Identify which cell holds the provided text, then report its [X, Y] central coordinate. 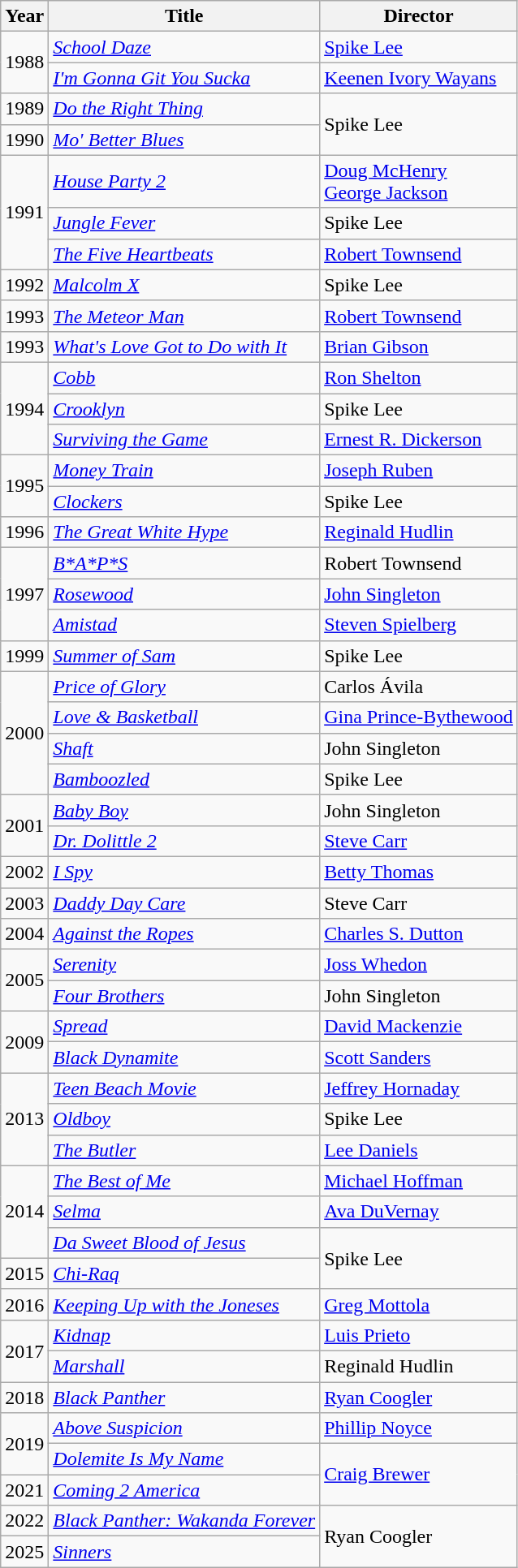
2003 [24, 903]
2016 [24, 1304]
2021 [24, 1490]
Title [184, 16]
Brian Gibson [419, 347]
Doug McHenryGeorge Jackson [419, 182]
Steven Spielberg [419, 625]
What's Love Got to Do with It [184, 347]
The Great White Hype [184, 532]
Joss Whedon [419, 965]
2015 [24, 1273]
1995 [24, 486]
Charles S. Dutton [419, 934]
Love & Basketball [184, 717]
2013 [24, 1119]
Teen Beach Movie [184, 1088]
1994 [24, 408]
Crooklyn [184, 408]
Director [419, 16]
2002 [24, 872]
Bamboozled [184, 779]
Jungle Fever [184, 223]
Dr. Dolittle 2 [184, 841]
Marshall [184, 1366]
Luis Prieto [419, 1335]
1988 [24, 62]
The Butler [184, 1150]
Malcolm X [184, 285]
2019 [24, 1444]
Daddy Day Care [184, 903]
Dolemite Is My Name [184, 1459]
Black Panther: Wakanda Forever [184, 1521]
Betty Thomas [419, 872]
Spread [184, 1027]
The Five Heartbeats [184, 254]
Surviving the Game [184, 440]
Serenity [184, 965]
Scott Sanders [419, 1058]
2001 [24, 825]
1990 [24, 140]
Da Sweet Blood of Jesus [184, 1243]
Keeping Up with the Joneses [184, 1304]
Carlos Ávila [419, 687]
1991 [24, 213]
2022 [24, 1521]
I Spy [184, 872]
Black Dynamite [184, 1058]
Ron Shelton [419, 377]
Chi-Raq [184, 1273]
Michael Hoffman [419, 1181]
Ava DuVernay [419, 1212]
Coming 2 America [184, 1490]
2000 [24, 733]
1999 [24, 656]
Black Panther [184, 1397]
B*A*P*S [184, 563]
Money Train [184, 471]
Phillip Noyce [419, 1428]
David Mackenzie [419, 1027]
Rosewood [184, 594]
Against the Ropes [184, 934]
2004 [24, 934]
Ernest R. Dickerson [419, 440]
Jeffrey Hornaday [419, 1088]
Cobb [184, 377]
Lee Daniels [419, 1150]
Amistad [184, 625]
The Meteor Man [184, 316]
Selma [184, 1212]
1996 [24, 532]
Keenen Ivory Wayans [419, 78]
2014 [24, 1212]
1997 [24, 594]
2018 [24, 1397]
Summer of Sam [184, 656]
Baby Boy [184, 810]
House Party 2 [184, 182]
Shaft [184, 748]
Kidnap [184, 1335]
2025 [24, 1552]
Oldboy [184, 1119]
Clockers [184, 502]
I'm Gonna Git You Sucka [184, 78]
1992 [24, 285]
Do the Right Thing [184, 109]
Greg Mottola [419, 1304]
Year [24, 16]
Joseph Ruben [419, 471]
1989 [24, 109]
Craig Brewer [419, 1475]
2005 [24, 980]
Price of Glory [184, 687]
Sinners [184, 1552]
The Best of Me [184, 1181]
2017 [24, 1350]
2009 [24, 1042]
Above Suspicion [184, 1428]
Mo' Better Blues [184, 140]
Four Brothers [184, 996]
Gina Prince-Bythewood [419, 717]
School Daze [184, 47]
